Extract the [X, Y] coordinate from the center of the cell holding the provided text.  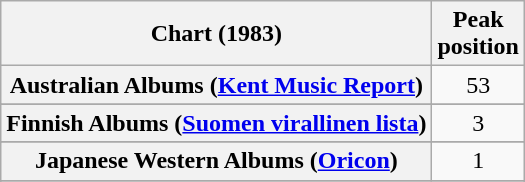
Chart (1983) [216, 34]
Japanese Western Albums (Oricon) [216, 161]
Finnish Albums (Suomen virallinen lista) [216, 123]
Australian Albums (Kent Music Report) [216, 85]
3 [478, 123]
1 [478, 161]
53 [478, 85]
Peakposition [478, 34]
